From the cell containing the given text, extract its center point as (x, y) coordinate. 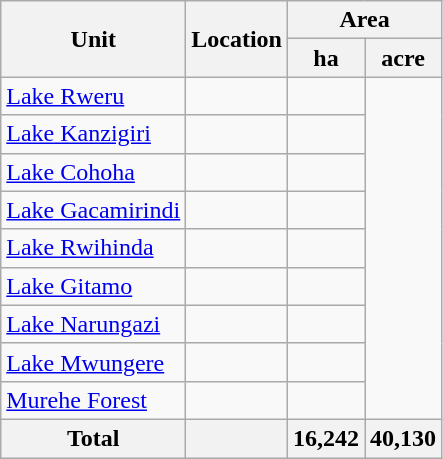
40,130 (404, 438)
Lake Rweru (94, 96)
Area (364, 20)
Lake Mwungere (94, 362)
Murehe Forest (94, 400)
Lake Narungazi (94, 324)
Lake Gacamirindi (94, 210)
Lake Cohoha (94, 172)
acre (404, 58)
Location (237, 39)
Lake Gitamo (94, 286)
Total (94, 438)
Unit (94, 39)
Lake Kanzigiri (94, 134)
ha (326, 58)
Lake Rwihinda (94, 248)
16,242 (326, 438)
